Detect which cell encompasses the target text, then output its [X, Y] center coordinate. 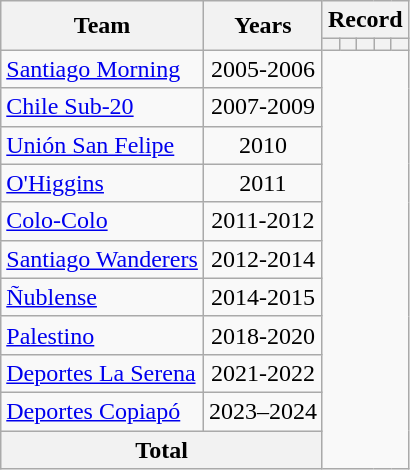
2014-2015 [262, 297]
2011-2012 [262, 221]
Colo-Colo [102, 221]
2012-2014 [262, 259]
2011 [262, 183]
Deportes Copiapó [102, 411]
Palestino [102, 335]
Total [162, 449]
Years [262, 26]
2007-2009 [262, 107]
2010 [262, 145]
2005-2006 [262, 69]
2023–2024 [262, 411]
Deportes La Serena [102, 373]
2021-2022 [262, 373]
Team [102, 26]
Record [365, 20]
2018-2020 [262, 335]
Ñublense [102, 297]
Chile Sub-20 [102, 107]
Santiago Wanderers [102, 259]
Unión San Felipe [102, 145]
Santiago Morning [102, 69]
O'Higgins [102, 183]
